Identify which cell holds the provided text, then report its [X, Y] central coordinate. 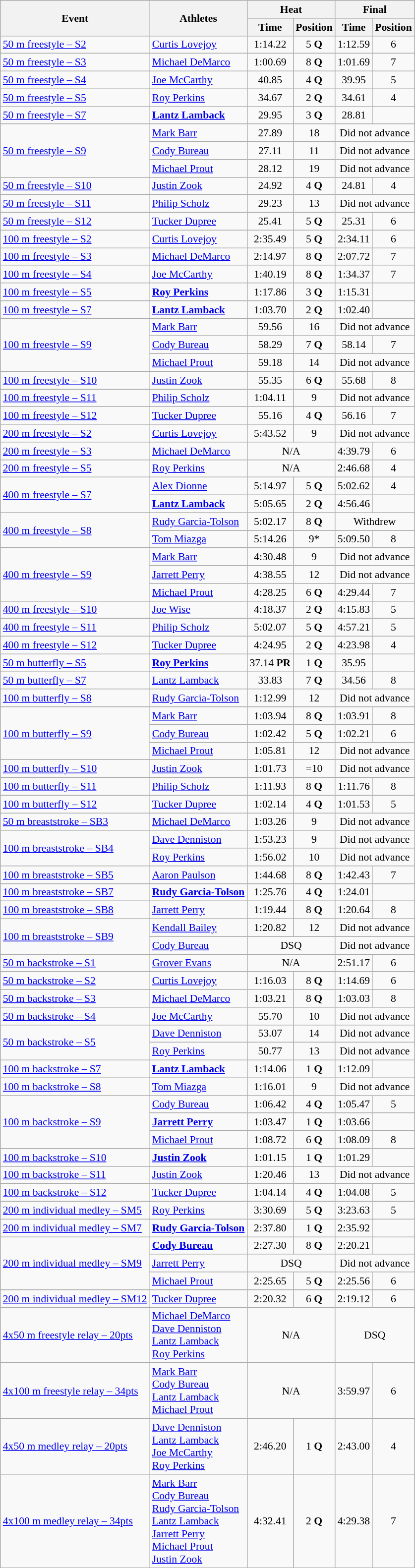
Grover Evans [198, 963]
18 [314, 133]
50.77 [270, 1051]
1:02.21 [354, 734]
2:46.20 [270, 1447]
4:18.37 [270, 610]
Alex Dionne [198, 486]
50 m butterfly – S5 [75, 663]
2:34.11 [354, 239]
1:40.19 [270, 275]
100 m butterfly – S9 [75, 734]
100 m butterfly – S12 [75, 804]
1:15.31 [354, 292]
56.16 [354, 416]
50 m freestyle – S12 [75, 222]
100 m freestyle – S2 [75, 239]
1:03.03 [354, 998]
1:25.76 [270, 892]
1:14.06 [270, 1069]
200 m individual medley – SM5 [75, 1211]
1:42.43 [354, 875]
34.56 [354, 681]
Withdrew [375, 522]
29.23 [270, 204]
Mark BarrCody BureauLantz LambackMichael Prout [198, 1391]
1:03.26 [270, 822]
100 m breaststroke – SB9 [75, 937]
4:24.95 [270, 645]
34.67 [270, 98]
100 m backstroke – S11 [75, 1175]
2:43.00 [354, 1447]
200 m freestyle – S2 [75, 433]
Michael DeMarcoDave DennistonLantz LambackRoy Perkins [198, 1335]
1:20.82 [270, 928]
4:23.98 [354, 645]
1:04.11 [270, 398]
4x50 m medley relay – 20pts [75, 1447]
2:46.68 [354, 468]
2:25.56 [354, 1281]
4:29.44 [354, 592]
50 m backstroke – S5 [75, 1042]
Athletes [198, 18]
100 m freestyle – S5 [75, 292]
400 m freestyle – S9 [75, 575]
1:01.15 [270, 1158]
29.95 [270, 116]
35.95 [354, 663]
4:39.79 [354, 451]
50 m freestyle – S3 [75, 62]
Final [375, 9]
2:20.32 [270, 1299]
400 m freestyle – S10 [75, 610]
2:37.80 [270, 1228]
4x100 m freestyle relay – 34pts [75, 1391]
100 m backstroke – S7 [75, 1069]
4x50 m freestyle relay – 20pts [75, 1335]
5:02.17 [270, 522]
1:11.76 [354, 787]
200 m individual medley – SM7 [75, 1228]
4x100 m medley relay – 34pts [75, 1521]
2:14.97 [270, 257]
1:01.73 [270, 769]
55.70 [270, 1016]
5:14.97 [270, 486]
1:05.47 [354, 1104]
100 m breaststroke – SB5 [75, 875]
1:19.44 [270, 910]
2:51.17 [354, 963]
16 [314, 327]
4:15.83 [354, 610]
5:09.50 [354, 539]
1:16.03 [270, 981]
50 m freestyle – S7 [75, 116]
1:04.14 [270, 1193]
1:03.47 [270, 1122]
100 m freestyle – S3 [75, 257]
50 m breaststroke – SB3 [75, 822]
=10 [314, 769]
24.81 [354, 186]
1:24.01 [354, 892]
55.35 [270, 380]
100 m breaststroke – SB7 [75, 892]
100 m freestyle – S9 [75, 345]
50 m butterfly – S7 [75, 681]
5:02.62 [354, 486]
1:56.02 [270, 857]
Aaron Paulson [198, 875]
50 m backstroke – S1 [75, 963]
59.56 [270, 327]
55.68 [354, 380]
1:00.69 [270, 62]
1:03.91 [354, 716]
100 m butterfly – S8 [75, 698]
2:19.12 [354, 1299]
100 m freestyle – S4 [75, 275]
2:20.21 [354, 1246]
1:12.99 [270, 698]
100 m butterfly – S11 [75, 787]
1:12.59 [354, 45]
400 m freestyle – S12 [75, 645]
5:02.07 [270, 628]
1:44.68 [270, 875]
2:25.65 [270, 1281]
4:57.21 [354, 628]
1:34.37 [354, 275]
25.41 [270, 222]
11 [314, 151]
1:17.86 [270, 292]
1:03.70 [270, 310]
1:05.81 [270, 751]
50 m freestyle – S4 [75, 80]
Joe Wise [198, 610]
5:14.26 [270, 539]
100 m freestyle – S7 [75, 310]
50 m backstroke – S2 [75, 981]
100 m freestyle – S10 [75, 380]
37.14 PR [270, 663]
100 m backstroke – S9 [75, 1122]
50 m freestyle – S11 [75, 204]
Kendall Bailey [198, 928]
100 m breaststroke – SB8 [75, 910]
2:35.49 [270, 239]
100 m backstroke – S8 [75, 1087]
50 m freestyle – S10 [75, 186]
33.83 [270, 681]
5:05.65 [270, 504]
9* [314, 539]
19 [314, 169]
24.92 [270, 186]
4:32.41 [270, 1521]
100 m freestyle – S12 [75, 416]
59.18 [270, 363]
1:01.69 [354, 62]
1:02.14 [270, 804]
1:20.46 [270, 1175]
50 m backstroke – S3 [75, 998]
27.89 [270, 133]
1:02.40 [354, 310]
3:30.69 [270, 1211]
4:29.38 [354, 1521]
100 m freestyle – S11 [75, 398]
Event [75, 18]
1:08.09 [354, 1140]
1:01.29 [354, 1158]
28.12 [270, 169]
200 m freestyle – S3 [75, 451]
50 m freestyle – S9 [75, 151]
Mark BarrCody BureauRudy Garcia-TolsonLantz LambackJarrett PerryMichael ProutJustin Zook [198, 1521]
Dave DennistonLantz LambackJoe McCarthyRoy Perkins [198, 1447]
400 m freestyle – S7 [75, 495]
50 m freestyle – S5 [75, 98]
400 m freestyle – S11 [75, 628]
2:07.72 [354, 257]
5:43.52 [270, 433]
4:30.48 [270, 557]
4:28.25 [270, 592]
25.31 [354, 222]
1:53.23 [270, 840]
4:38.55 [270, 575]
34.61 [354, 98]
Heat [291, 9]
27.11 [270, 151]
53.07 [270, 1034]
28.81 [354, 116]
200 m freestyle – S5 [75, 468]
55.16 [270, 416]
1:03.94 [270, 716]
100 m backstroke – S12 [75, 1193]
40.85 [270, 80]
1:11.93 [270, 787]
2:27.30 [270, 1246]
1:14.22 [270, 45]
400 m freestyle – S8 [75, 530]
4:56.46 [354, 504]
1:16.01 [270, 1087]
1:14.69 [354, 981]
50 m freestyle – S2 [75, 45]
1:02.42 [270, 734]
1:03.21 [270, 998]
1:08.72 [270, 1140]
3:23.63 [354, 1211]
3:59.97 [354, 1391]
1:06.42 [270, 1104]
1:01.53 [354, 804]
100 m backstroke – S10 [75, 1158]
200 m individual medley – SM12 [75, 1299]
58.14 [354, 345]
50 m backstroke – S4 [75, 1016]
200 m individual medley – SM9 [75, 1263]
39.95 [354, 80]
1:03.66 [354, 1122]
1:12.09 [354, 1069]
2:35.92 [354, 1228]
58.29 [270, 345]
100 m butterfly – S10 [75, 769]
1:04.08 [354, 1193]
1:20.64 [354, 910]
100 m breaststroke – SB4 [75, 849]
